Capture the cell that displays the provided text and extract its (X, Y) central coordinate. 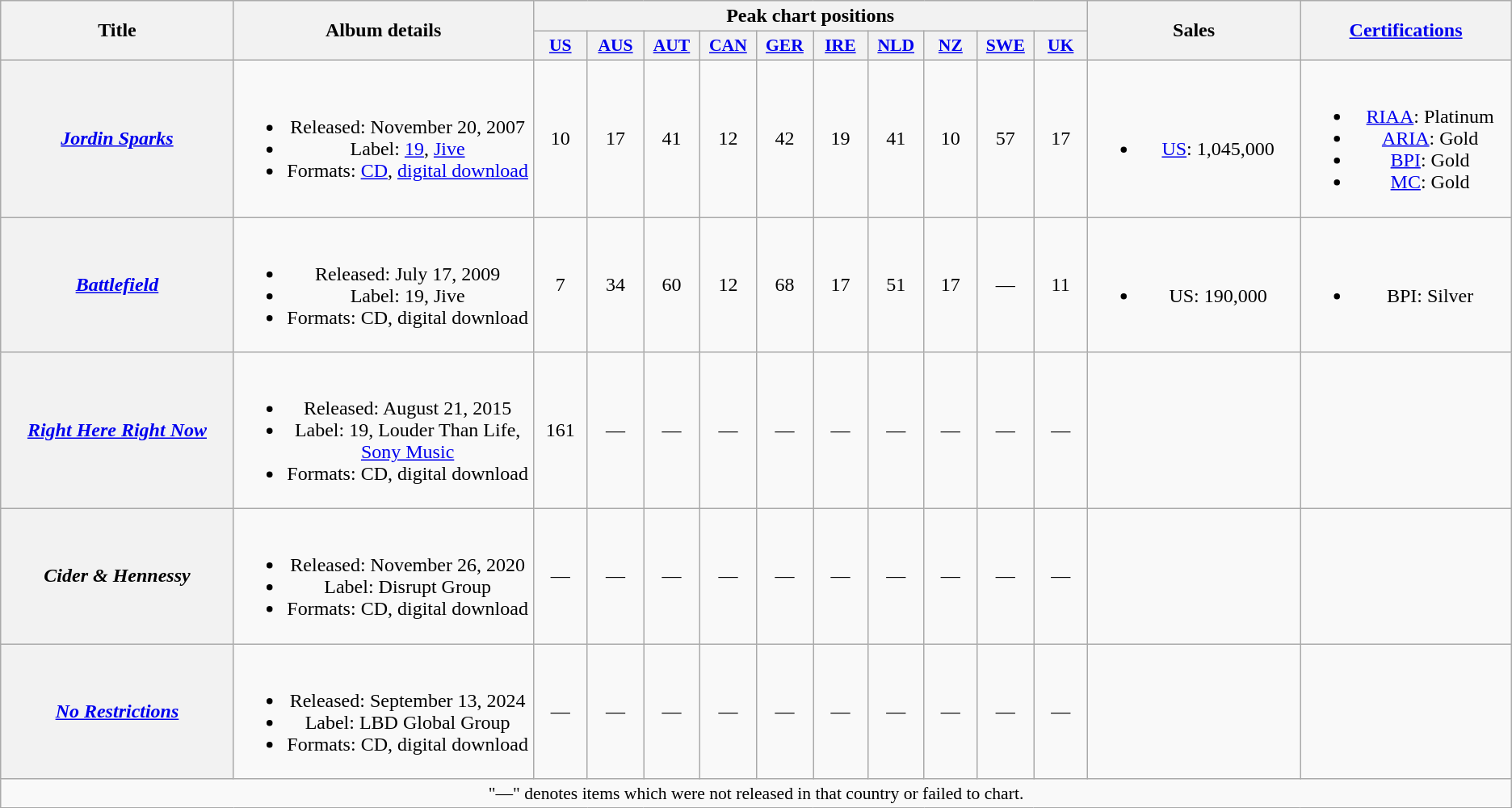
IRE (840, 46)
GER (784, 46)
Peak chart positions (810, 16)
No Restrictions (117, 711)
US: 1,045,000 (1194, 138)
Battlefield (117, 284)
Jordin Sparks (117, 138)
AUS (615, 46)
51 (896, 284)
UK (1060, 46)
57 (1006, 138)
Cider & Hennessy (117, 577)
Released: September 13, 2024Label: LBD Global GroupFormats: CD, digital download (383, 711)
CAN (728, 46)
161 (561, 431)
Released: July 17, 2009Label: 19, JiveFormats: CD, digital download (383, 284)
68 (784, 284)
US: 190,000 (1194, 284)
US (561, 46)
Certifications (1405, 31)
19 (840, 138)
Album details (383, 31)
Released: August 21, 2015Label: 19, Louder Than Life, Sony MusicFormats: CD, digital download (383, 431)
Right Here Right Now (117, 431)
BPI: Silver (1405, 284)
SWE (1006, 46)
Released: November 20, 2007Label: 19, JiveFormats: CD, digital download (383, 138)
"—" denotes items which were not released in that country or failed to chart. (756, 793)
Released: November 26, 2020Label: Disrupt GroupFormats: CD, digital download (383, 577)
11 (1060, 284)
Sales (1194, 31)
7 (561, 284)
NLD (896, 46)
NZ (951, 46)
RIAA: PlatinumARIA: GoldBPI: GoldMC: Gold (1405, 138)
34 (615, 284)
AUT (672, 46)
60 (672, 284)
Title (117, 31)
42 (784, 138)
